Detect which cell encompasses the target text, then output its [x, y] center coordinate. 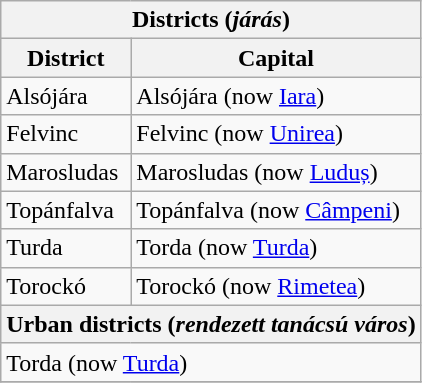
Torockó (now Rimetea) [276, 286]
Urban districts (rendezett tanácsú város) [211, 324]
Felvinc (now Unirea) [276, 134]
District [66, 58]
Topánfalva [66, 210]
Districts (járás) [211, 20]
Marosludas (now Luduș) [276, 172]
Felvinc [66, 134]
Alsójára [66, 96]
Marosludas [66, 172]
Capital [276, 58]
Alsójára (now Iara) [276, 96]
Torockó [66, 286]
Topánfalva (now Câmpeni) [276, 210]
Turda [66, 248]
